For the text-containing cell, return its midpoint in [X, Y] coordinate format. 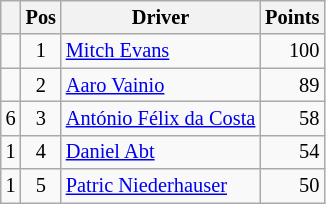
Aaro Vainio [160, 85]
Mitch Evans [160, 51]
Daniel Abt [160, 152]
89 [292, 85]
4 [41, 152]
Points [292, 17]
Driver [160, 17]
Patric Niederhauser [160, 186]
6 [11, 118]
Pos [41, 17]
5 [41, 186]
2 [41, 85]
António Félix da Costa [160, 118]
50 [292, 186]
58 [292, 118]
3 [41, 118]
100 [292, 51]
54 [292, 152]
